Scan for the cell matching the given text and deliver its (x, y) coordinate at center. 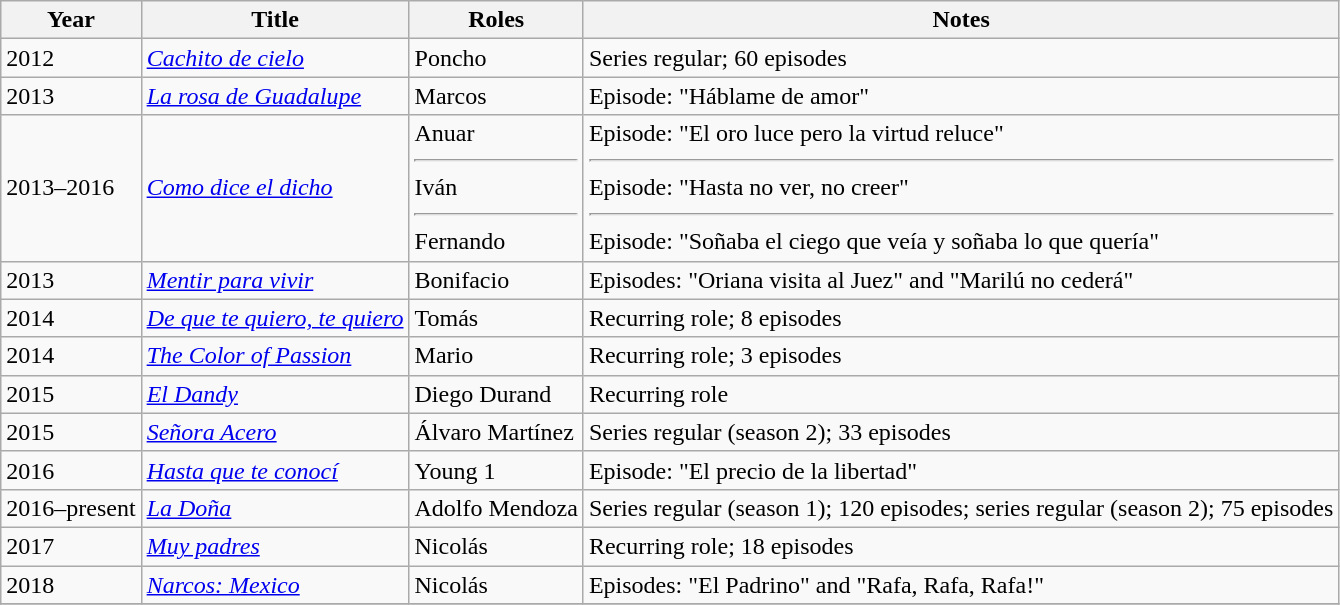
Title (275, 20)
Episode: "Háblame de amor" (961, 96)
Tomás (496, 318)
Young 1 (496, 470)
Mario (496, 356)
La rosa de Guadalupe (275, 96)
Señora Acero (275, 432)
Episodes: "El Padrino" and "Rafa, Rafa, Rafa!" (961, 585)
2012 (71, 58)
2017 (71, 546)
Como dice el dicho (275, 188)
Roles (496, 20)
Mentir para vivir (275, 280)
Recurring role (961, 394)
Diego Durand (496, 394)
Series regular (season 1); 120 episodes; series regular (season 2); 75 episodes (961, 508)
Series regular; 60 episodes (961, 58)
Poncho (496, 58)
Episode: "El precio de la libertad" (961, 470)
Adolfo Mendoza (496, 508)
Episode: "El oro luce pero la virtud reluce"Episode: "Hasta no ver, no creer"Episode: "Soñaba el ciego que veía y soñaba lo que quería" (961, 188)
Álvaro Martínez (496, 432)
Marcos (496, 96)
2018 (71, 585)
Recurring role; 18 episodes (961, 546)
2016–present (71, 508)
Narcos: Mexico (275, 585)
AnuarIvánFernando (496, 188)
La Doña (275, 508)
Muy padres (275, 546)
2013–2016 (71, 188)
Episodes: "Oriana visita al Juez" and "Marilú no cederá" (961, 280)
De que te quiero, te quiero (275, 318)
El Dandy (275, 394)
2016 (71, 470)
The Color of Passion (275, 356)
Recurring role; 3 episodes (961, 356)
Cachito de cielo (275, 58)
Recurring role; 8 episodes (961, 318)
Hasta que te conocí (275, 470)
Year (71, 20)
Bonifacio (496, 280)
Notes (961, 20)
Series regular (season 2); 33 episodes (961, 432)
